Return the (X, Y) coordinate for the center point of the cell that contains the specified text.  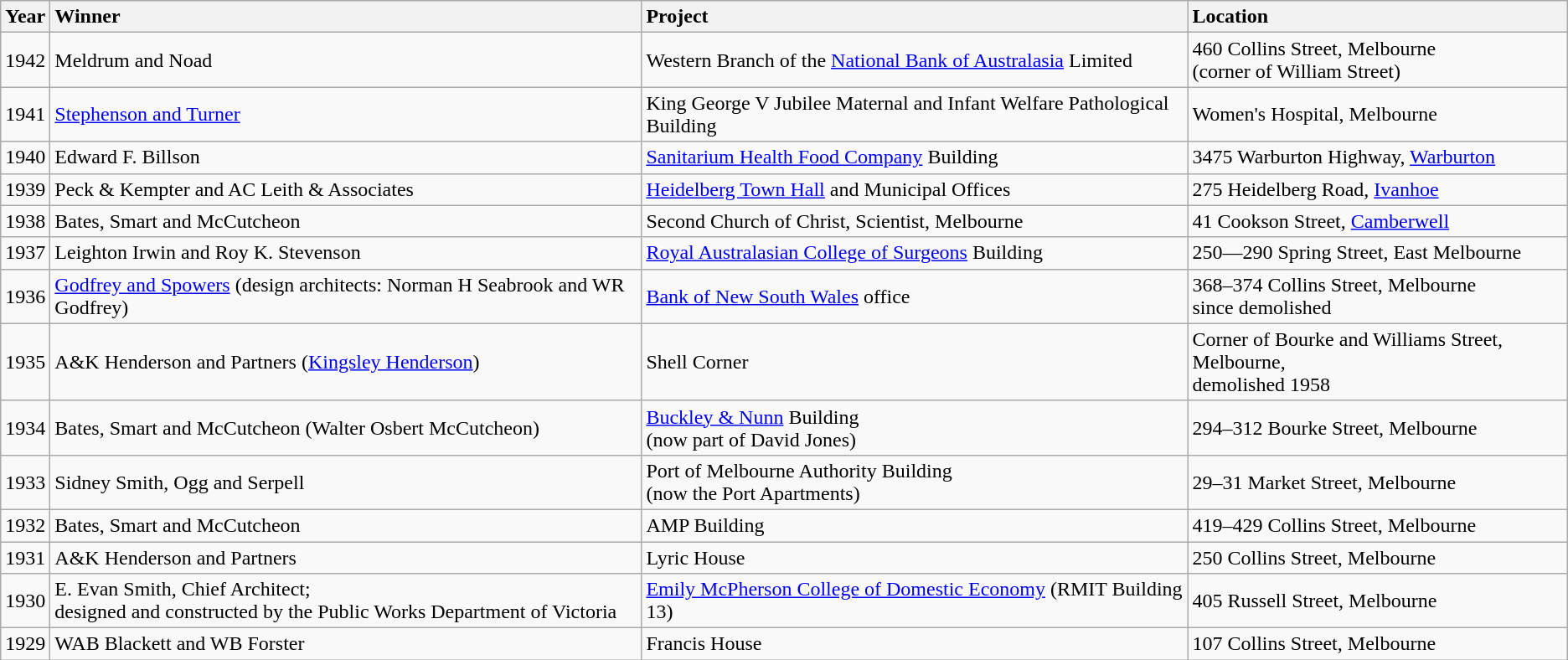
Leighton Irwin and Roy K. Stevenson (346, 253)
Winner (346, 17)
Edward F. Billson (346, 157)
250 Collins Street, Melbourne (1377, 557)
Buckley & Nunn Building (now part of David Jones) (915, 427)
E. Evan Smith, Chief Architect; designed and constructed by the Public Works Department of Victoria (346, 601)
Corner of Bourke and Williams Street, Melbourne,demolished 1958 (1377, 362)
Francis House (915, 644)
Port of Melbourne Authority Building(now the Port Apartments) (915, 482)
1933 (25, 482)
460 Collins Street, Melbourne (corner of William Street) (1377, 60)
Bank of New South Wales office (915, 296)
250—290 Spring Street, East Melbourne (1377, 253)
1929 (25, 644)
King George V Jubilee Maternal and Infant Welfare Pathological Building (915, 114)
A&K Henderson and Partners (346, 557)
294–312 Bourke Street, Melbourne (1377, 427)
Heidelberg Town Hall and Municipal Offices (915, 189)
1940 (25, 157)
Bates, Smart and McCutcheon (Walter Osbert McCutcheon) (346, 427)
Project (915, 17)
1936 (25, 296)
1937 (25, 253)
368–374 Collins Street, Melbourne since demolished (1377, 296)
1942 (25, 60)
1934 (25, 427)
A&K Henderson and Partners (Kingsley Henderson) (346, 362)
Lyric House (915, 557)
1931 (25, 557)
WAB Blackett and WB Forster (346, 644)
107 Collins Street, Melbourne (1377, 644)
29–31 Market Street, Melbourne (1377, 482)
Emily McPherson College of Domestic Economy (RMIT Building 13) (915, 601)
Western Branch of the National Bank of Australasia Limited (915, 60)
1939 (25, 189)
Shell Corner (915, 362)
Royal Australasian College of Surgeons Building (915, 253)
3475 Warburton Highway, Warburton (1377, 157)
Year (25, 17)
405 Russell Street, Melbourne (1377, 601)
Meldrum and Noad (346, 60)
41 Cookson Street, Camberwell (1377, 221)
419–429 Collins Street, Melbourne (1377, 525)
Godfrey and Spowers (design architects: Norman H Seabrook and WR Godfrey) (346, 296)
1941 (25, 114)
AMP Building (915, 525)
1935 (25, 362)
Sanitarium Health Food Company Building (915, 157)
1930 (25, 601)
Stephenson and Turner (346, 114)
275 Heidelberg Road, Ivanhoe (1377, 189)
Peck & Kempter and AC Leith & Associates (346, 189)
1932 (25, 525)
Location (1377, 17)
1938 (25, 221)
Women's Hospital, Melbourne (1377, 114)
Second Church of Christ, Scientist, Melbourne (915, 221)
Sidney Smith, Ogg and Serpell (346, 482)
